For the text-containing cell, return its midpoint in (x, y) coordinate format. 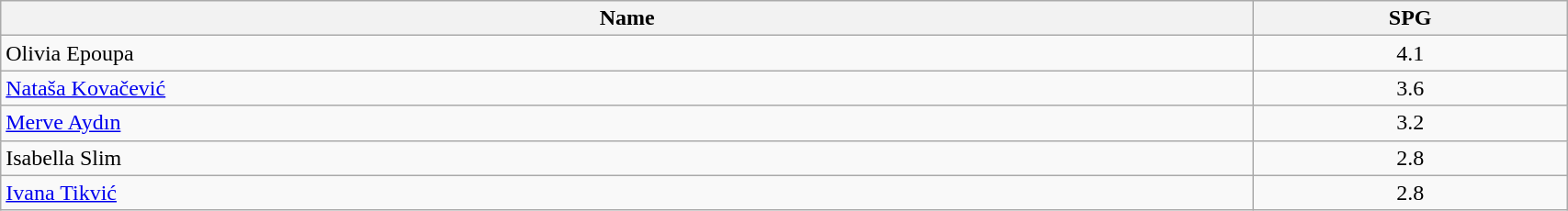
Ivana Tikvić (627, 193)
4.1 (1411, 53)
Isabella Slim (627, 158)
Merve Aydın (627, 123)
Nataša Kovačević (627, 88)
Name (627, 18)
3.2 (1411, 123)
Olivia Epoupa (627, 53)
SPG (1411, 18)
3.6 (1411, 88)
